For the text-containing cell, return its midpoint in [X, Y] coordinate format. 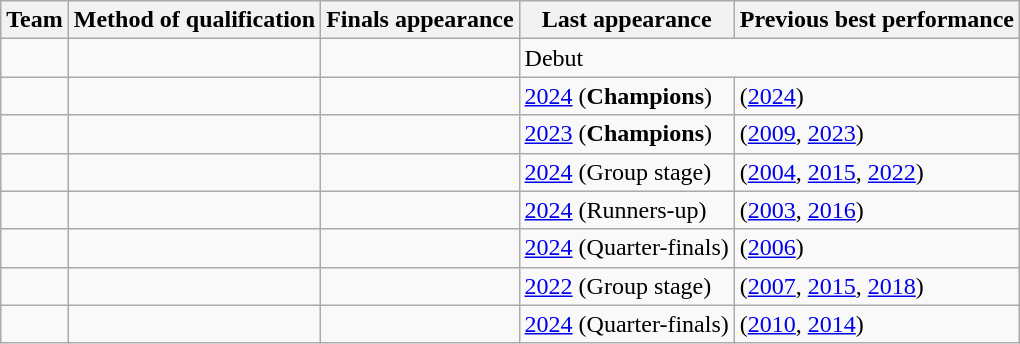
Previous best performance [876, 20]
2024 (Champions) [626, 96]
2024 (Group stage) [626, 172]
(2009, 2023) [876, 134]
2024 (Runners-up) [626, 210]
Team [35, 20]
2023 (Champions) [626, 134]
(2006) [876, 248]
2022 (Group stage) [626, 286]
Debut [769, 58]
(2010, 2014) [876, 324]
(2003, 2016) [876, 210]
Finals appearance [420, 20]
Method of qualification [194, 20]
(2024) [876, 96]
Last appearance [626, 20]
(2007, 2015, 2018) [876, 286]
(2004, 2015, 2022) [876, 172]
